Find where the given text appears and provide that cell's center as (X, Y) coordinate. 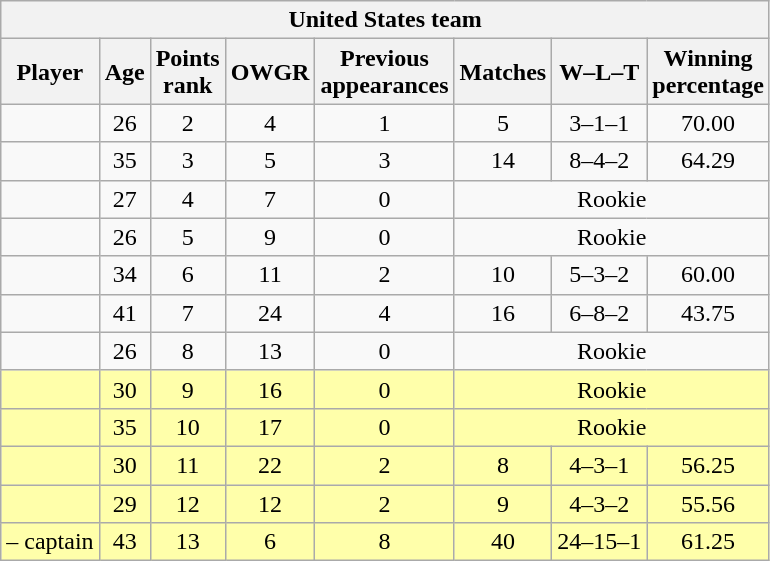
5–3–2 (600, 275)
8–4–2 (600, 161)
– captain (50, 542)
1 (384, 123)
Player (50, 72)
Matches (503, 72)
4–3–2 (600, 503)
W–L–T (600, 72)
61.25 (708, 542)
55.56 (708, 503)
64.29 (708, 161)
17 (270, 427)
6–8–2 (600, 313)
14 (503, 161)
27 (124, 199)
24–15–1 (600, 542)
3–1–1 (600, 123)
29 (124, 503)
OWGR (270, 72)
24 (270, 313)
Pointsrank (188, 72)
70.00 (708, 123)
41 (124, 313)
4–3–1 (600, 465)
Winningpercentage (708, 72)
56.25 (708, 465)
60.00 (708, 275)
43.75 (708, 313)
34 (124, 275)
United States team (386, 20)
Age (124, 72)
22 (270, 465)
Previousappearances (384, 72)
43 (124, 542)
40 (503, 542)
